Find where the given text appears and provide that cell's center as [x, y] coordinate. 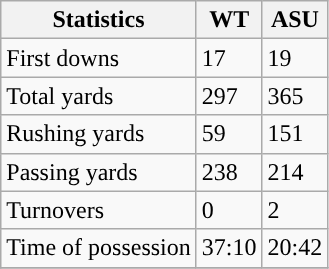
17 [229, 58]
2 [295, 210]
59 [229, 134]
WT [229, 20]
Turnovers [99, 210]
238 [229, 172]
Passing yards [99, 172]
151 [295, 134]
First downs [99, 58]
214 [295, 172]
37:10 [229, 248]
0 [229, 210]
20:42 [295, 248]
Total yards [99, 96]
ASU [295, 20]
Statistics [99, 20]
Rushing yards [99, 134]
19 [295, 58]
297 [229, 96]
Time of possession [99, 248]
365 [295, 96]
